Identify which cell holds the provided text, then report its (X, Y) central coordinate. 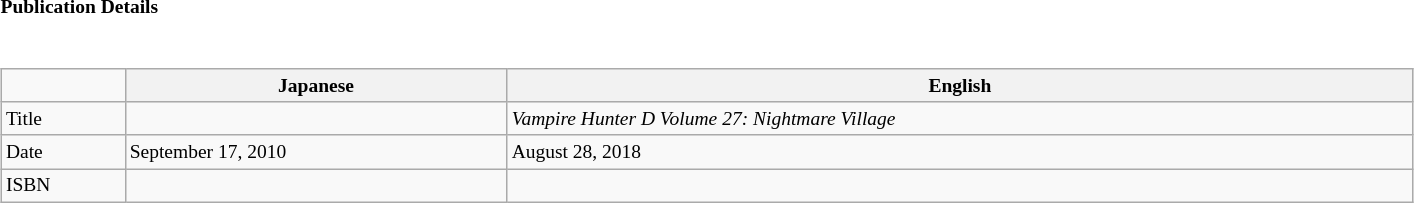
Title (63, 118)
August 28, 2018 (960, 152)
ISBN (63, 186)
September 17, 2010 (316, 152)
Date (63, 152)
Vampire Hunter D Volume 27: Nightmare Village (960, 118)
English (960, 86)
Japanese (316, 86)
